Locate the cell with the specified text and output its (X, Y) center coordinate. 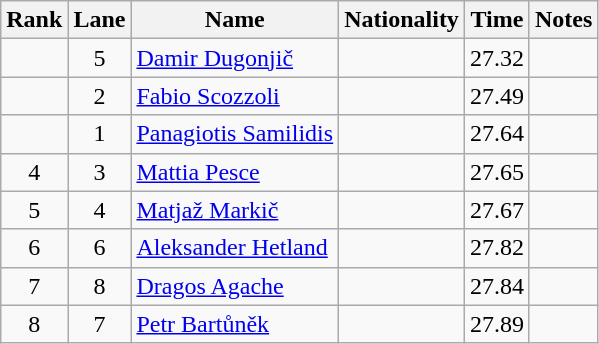
27.64 (496, 134)
Time (496, 20)
Fabio Scozzoli (235, 96)
Panagiotis Samilidis (235, 134)
27.67 (496, 210)
Matjaž Markič (235, 210)
Notes (563, 20)
Damir Dugonjič (235, 58)
Dragos Agache (235, 286)
27.49 (496, 96)
Aleksander Hetland (235, 248)
27.89 (496, 324)
Rank (34, 20)
Nationality (402, 20)
Mattia Pesce (235, 172)
27.65 (496, 172)
27.82 (496, 248)
27.84 (496, 286)
1 (100, 134)
27.32 (496, 58)
2 (100, 96)
Lane (100, 20)
Petr Bartůněk (235, 324)
Name (235, 20)
3 (100, 172)
